Find where the given text appears and provide that cell's center as (X, Y) coordinate. 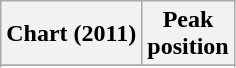
Peakposition (188, 34)
Chart (2011) (72, 34)
